Output the (X, Y) coordinate of the center of the cell containing the given text.  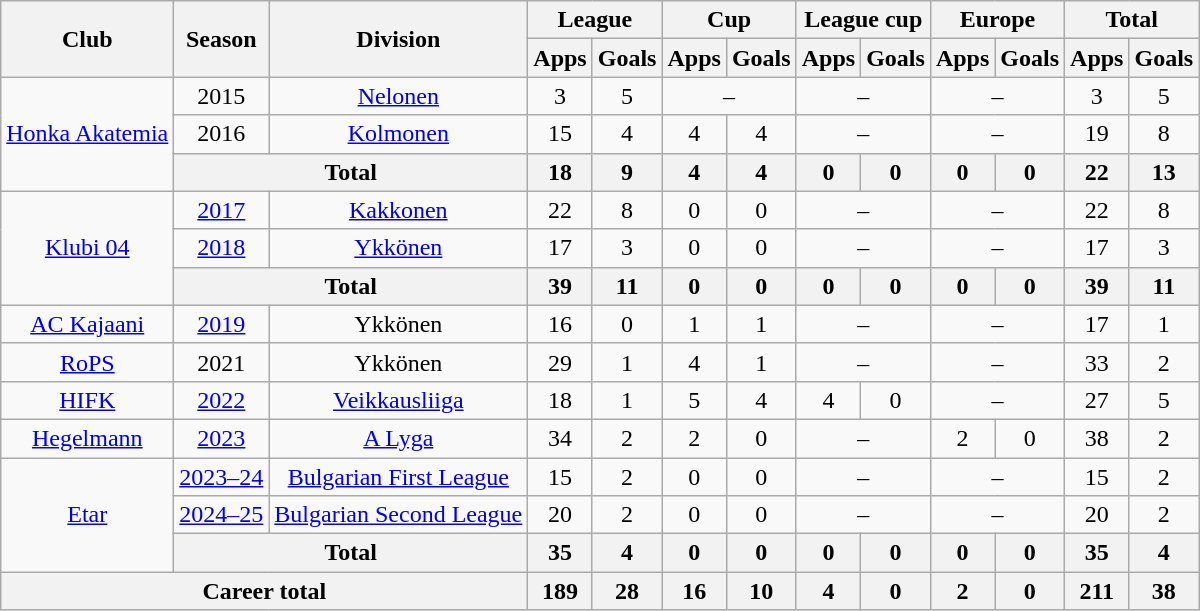
Etar (88, 515)
189 (560, 591)
13 (1164, 172)
34 (560, 438)
2016 (222, 134)
2018 (222, 248)
AC Kajaani (88, 324)
Nelonen (398, 96)
Klubi 04 (88, 248)
2019 (222, 324)
2023 (222, 438)
2021 (222, 362)
2022 (222, 400)
HIFK (88, 400)
Honka Akatemia (88, 134)
Season (222, 39)
2017 (222, 210)
2023–24 (222, 477)
2015 (222, 96)
28 (627, 591)
211 (1097, 591)
19 (1097, 134)
Career total (264, 591)
Bulgarian First League (398, 477)
League (595, 20)
9 (627, 172)
33 (1097, 362)
2024–25 (222, 515)
29 (560, 362)
A Lyga (398, 438)
League cup (863, 20)
Kakkonen (398, 210)
Hegelmann (88, 438)
RoPS (88, 362)
Veikkausliiga (398, 400)
Division (398, 39)
Kolmonen (398, 134)
Cup (729, 20)
10 (761, 591)
27 (1097, 400)
Europe (997, 20)
Club (88, 39)
Bulgarian Second League (398, 515)
